Extract the (X, Y) coordinate from the center of the cell holding the provided text.  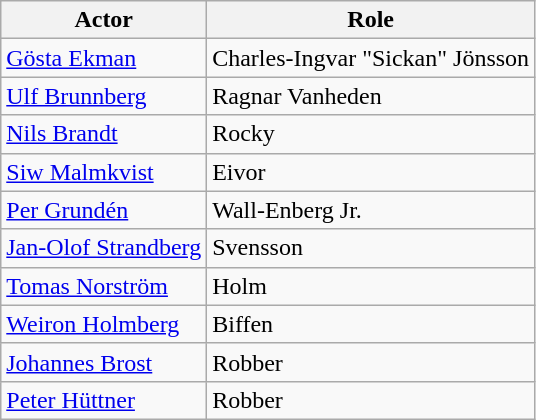
Ragnar Vanheden (371, 96)
Biffen (371, 324)
Charles-Ingvar "Sickan" Jönsson (371, 58)
Ulf Brunnberg (104, 96)
Svensson (371, 248)
Siw Malmkvist (104, 172)
Jan-Olof Strandberg (104, 248)
Role (371, 20)
Per Grundén (104, 210)
Nils Brandt (104, 134)
Actor (104, 20)
Wall-Enberg Jr. (371, 210)
Gösta Ekman (104, 58)
Eivor (371, 172)
Peter Hüttner (104, 400)
Weiron Holmberg (104, 324)
Johannes Brost (104, 362)
Holm (371, 286)
Tomas Norström (104, 286)
Rocky (371, 134)
